Pinpoint the cell where the given text exists, returning its (X, Y) midpoint coordinate. 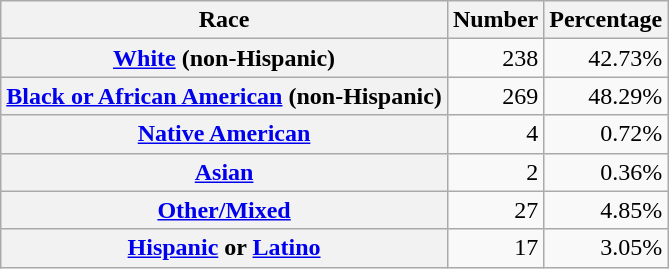
Percentage (606, 20)
3.05% (606, 248)
Black or African American (non-Hispanic) (224, 96)
0.36% (606, 172)
Other/Mixed (224, 210)
4.85% (606, 210)
27 (495, 210)
Hispanic or Latino (224, 248)
17 (495, 248)
4 (495, 134)
White (non-Hispanic) (224, 58)
238 (495, 58)
48.29% (606, 96)
42.73% (606, 58)
2 (495, 172)
0.72% (606, 134)
Race (224, 20)
Number (495, 20)
Native American (224, 134)
269 (495, 96)
Asian (224, 172)
